Return (x, y) of the center of cell containing provided text 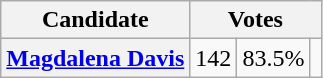
Candidate (96, 20)
142 (214, 58)
Votes (256, 20)
Magdalena Davis (96, 58)
83.5% (274, 58)
